Extract the [x, y] coordinate from the center of the cell holding the provided text.  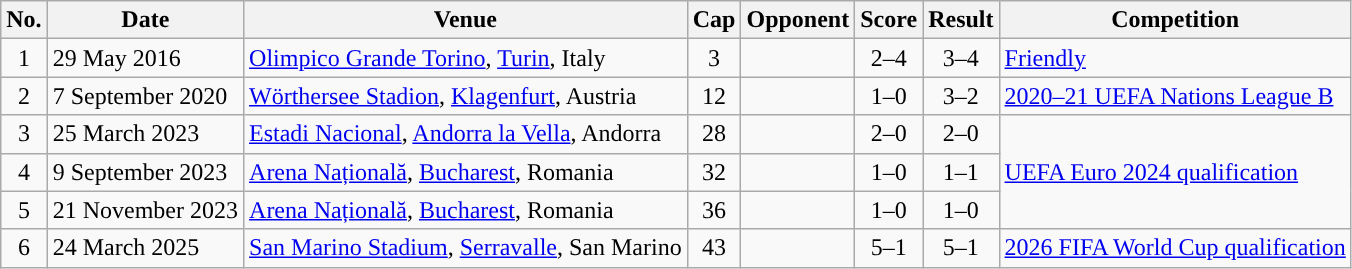
San Marino Stadium, Serravalle, San Marino [466, 248]
2–4 [889, 58]
Score [889, 20]
28 [714, 134]
Venue [466, 20]
4 [24, 172]
3–4 [961, 58]
Result [961, 20]
Estadi Nacional, Andorra la Vella, Andorra [466, 134]
5 [24, 210]
6 [24, 248]
Date [145, 20]
No. [24, 20]
2026 FIFA World Cup qualification [1175, 248]
Competition [1175, 20]
32 [714, 172]
2 [24, 96]
25 March 2023 [145, 134]
UEFA Euro 2024 qualification [1175, 172]
1–1 [961, 172]
3–2 [961, 96]
Friendly [1175, 58]
2020–21 UEFA Nations League B [1175, 96]
36 [714, 210]
Cap [714, 20]
Opponent [798, 20]
7 September 2020 [145, 96]
21 November 2023 [145, 210]
1 [24, 58]
24 March 2025 [145, 248]
Olimpico Grande Torino, Turin, Italy [466, 58]
12 [714, 96]
9 September 2023 [145, 172]
29 May 2016 [145, 58]
43 [714, 248]
Wörthersee Stadion, Klagenfurt, Austria [466, 96]
